From the cell containing the given text, extract its center point as [X, Y] coordinate. 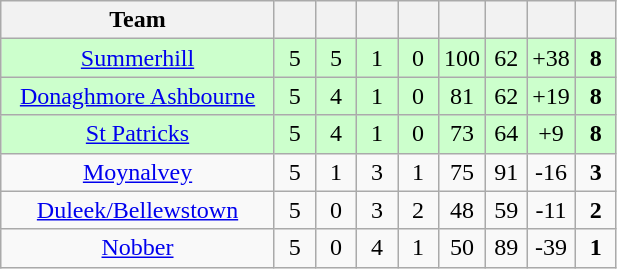
Team [138, 20]
-16 [552, 172]
+9 [552, 134]
Summerhill [138, 58]
+38 [552, 58]
81 [462, 96]
73 [462, 134]
+19 [552, 96]
-39 [552, 248]
50 [462, 248]
75 [462, 172]
Duleek/Bellewstown [138, 210]
59 [506, 210]
Nobber [138, 248]
Donaghmore Ashbourne [138, 96]
91 [506, 172]
-11 [552, 210]
64 [506, 134]
89 [506, 248]
St Patricks [138, 134]
Moynalvey [138, 172]
48 [462, 210]
100 [462, 58]
